Pinpoint the cell where the given text exists, returning its [X, Y] midpoint coordinate. 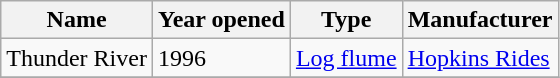
Thunder River [77, 58]
Type [346, 20]
Name [77, 20]
Manufacturer [480, 20]
1996 [221, 58]
Hopkins Rides [480, 58]
Year opened [221, 20]
Log flume [346, 58]
